Output the [x, y] coordinate of the center of the cell containing the given text.  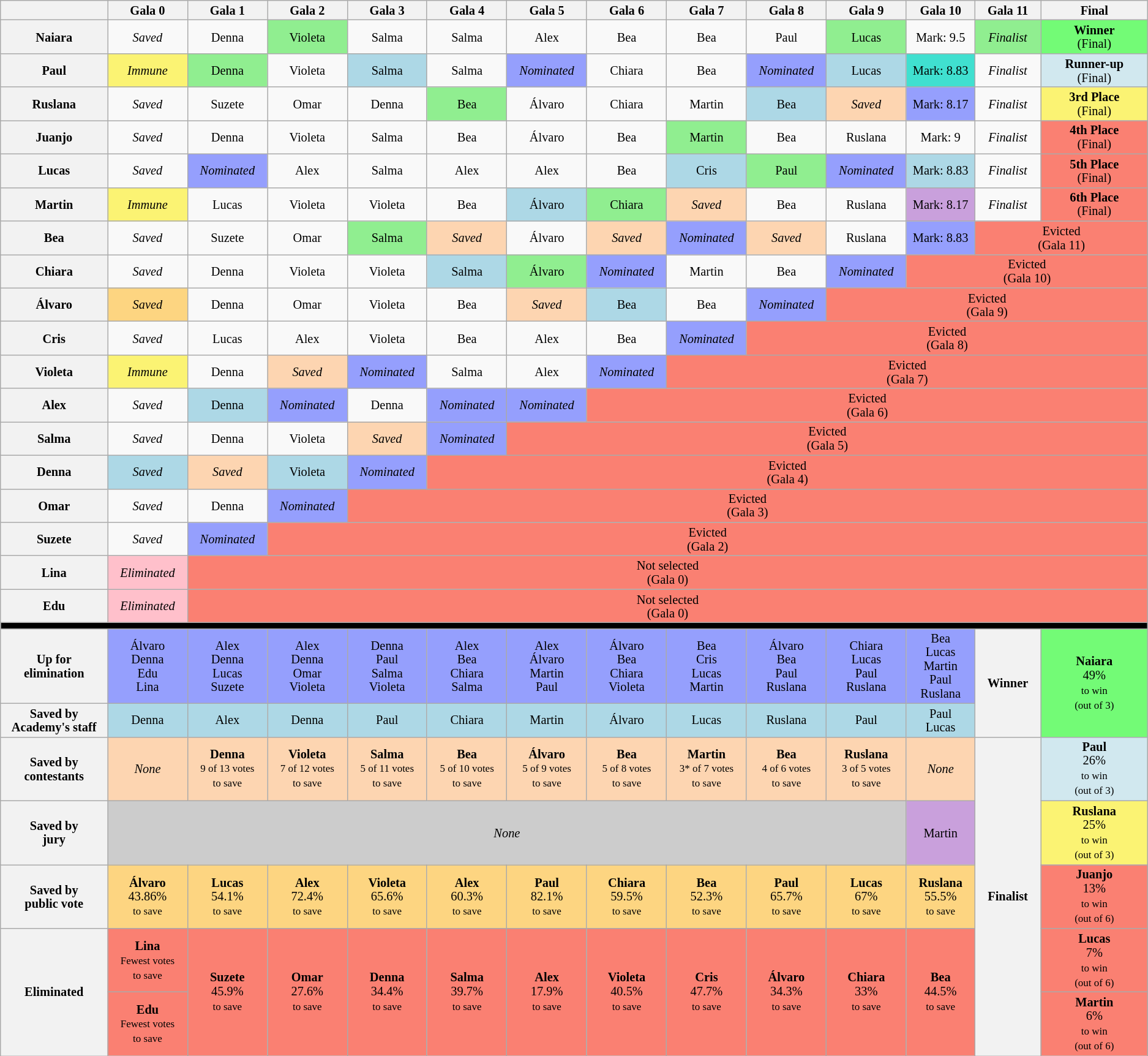
Alex72.4%to save [307, 896]
Paul26%to win(out of 3) [1095, 769]
Gala 10 [940, 10]
Gala 0 [148, 10]
Final [1095, 10]
Álvaro43.86%to save [148, 896]
AlexDennaLucasSuzete [227, 666]
Gala 1 [227, 10]
Bea4 of 6 votesto save [786, 769]
Chiara33%to save [866, 992]
Ruslana3 of 5 votesto save [866, 769]
ChiaraLucasPaulRuslana [866, 666]
Mark: 9.5 [940, 37]
Paul82.1%to save [547, 896]
Martin3* of 7 votesto save [707, 769]
Suzete45.9%to save [227, 992]
Runner-up(Final) [1095, 70]
Álvaro5 of 9 votesto save [547, 769]
Denna9 of 13 votesto save [227, 769]
Paul65.7%to save [786, 896]
5th Place(Final) [1095, 170]
Naiara49%to win(out of 3) [1095, 682]
BeaCrisLucasMartin [707, 666]
PaulLucas [940, 720]
ÁlvaroBeaChiaraVioleta [626, 666]
Gala 9 [866, 10]
EduFewest votesto save [148, 1024]
Gala 3 [387, 10]
ÁlvaroBeaPaulRuslana [786, 666]
Álvaro34.3%to save [786, 992]
Lina [54, 572]
3rd Place(Final) [1095, 104]
Bea52.3%to save [707, 896]
Ruslana55.5%to save [940, 896]
Bea5 of 10 votesto save [467, 769]
Violeta40.5%to save [626, 992]
ÁlvaroDennaEduLina [148, 666]
Gala 5 [547, 10]
Evicted(Gala 10) [1027, 271]
Juanjo13%to win(out of 6) [1095, 896]
Edu [54, 606]
Saved byAcademy's staff [54, 720]
Gala 7 [707, 10]
Violeta7 of 12 votesto save [307, 769]
Violeta65.6%to save [387, 896]
Martin6%to win(out of 6) [1095, 1024]
6th Place(Final) [1095, 205]
Juanjo [54, 137]
Cris47.7%to save [707, 992]
Gala 11 [1008, 10]
Evicted(Gala 4) [787, 472]
AlexBeaChiaraSalma [467, 666]
4th Place(Final) [1095, 137]
Gala 4 [467, 10]
Denna34.4%to save [387, 992]
Salma39.7%to save [467, 992]
BeaLucasMartinPaulRuslana [940, 666]
Up forelimination [54, 666]
Mark: 9 [940, 137]
Bea5 of 8 votesto save [626, 769]
Lucas7%to win(out of 6) [1095, 960]
DennaPaulSalmaVioleta [387, 666]
Ruslana25%to win(out of 3) [1095, 832]
Evicted(Gala 9) [987, 305]
Saved bypublic vote [54, 896]
Evicted(Gala 5) [828, 439]
AlexÁlvaroMartinPaul [547, 666]
Evicted(Gala 7) [907, 371]
Winner [1008, 682]
Lucas54.1%to save [227, 896]
Evicted(Gala 8) [947, 338]
Evicted(Gala 3) [748, 506]
Evicted(Gala 2) [708, 539]
Chiara59.5%to save [626, 896]
Omar27.6%to save [307, 992]
Winner(Final) [1095, 37]
Gala 8 [786, 10]
Gala 6 [626, 10]
AlexDennaOmarVioleta [307, 666]
Salma5 of 11 votesto save [387, 769]
Evicted(Gala 6) [867, 405]
Saved bycontestants [54, 769]
Bea44.5%to save [940, 992]
Saved byjury [54, 832]
Naiara [54, 37]
LinaFewest votesto save [148, 960]
Gala 2 [307, 10]
Alex60.3%to save [467, 896]
Lucas67%to save [866, 896]
Alex17.9%to save [547, 992]
Evicted(Gala 11) [1062, 238]
